Extract the (x, y) coordinate from the center of the cell holding the provided text.  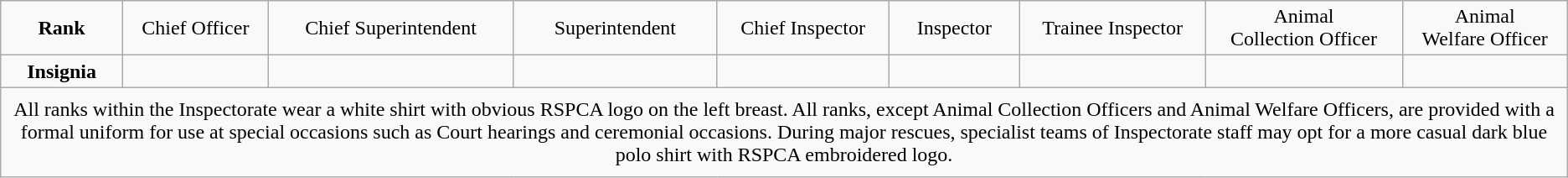
Animal Collection Officer (1303, 29)
Trainee Inspector (1112, 29)
Inspector (954, 29)
Rank (62, 29)
Chief Inspector (803, 29)
Superintendent (615, 29)
Chief Superintendent (390, 29)
Chief Officer (195, 29)
Animal Welfare Officer (1484, 29)
Insignia (62, 71)
